Pinpoint the cell where the given text exists, returning its (x, y) midpoint coordinate. 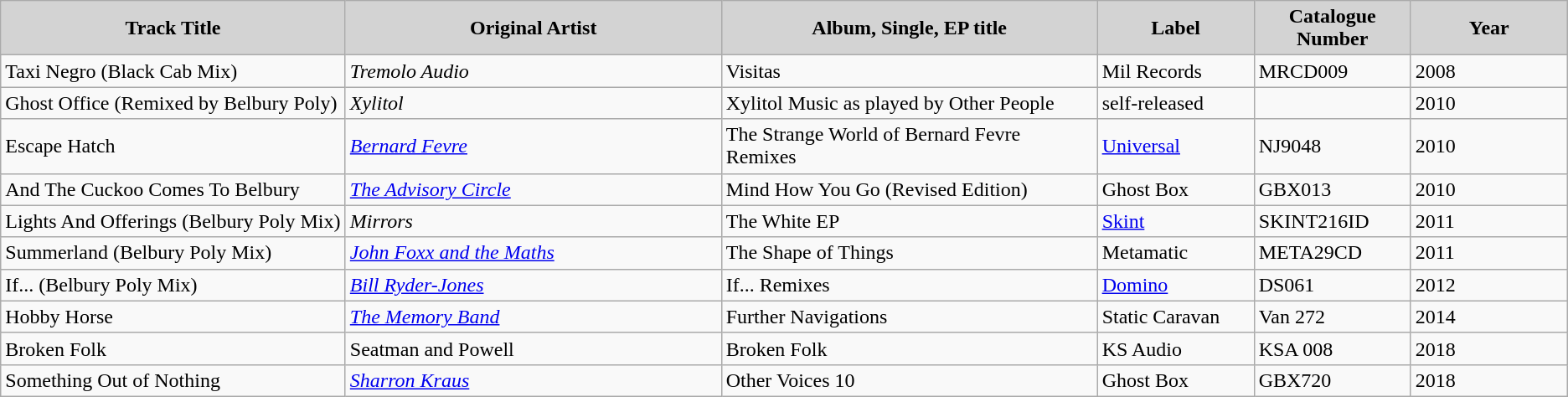
The Advisory Circle (533, 189)
The White EP (910, 221)
Domino (1176, 285)
2012 (1489, 285)
Sharron Kraus (533, 380)
Seatman and Powell (533, 348)
Original Artist (533, 28)
2014 (1489, 317)
KS Audio (1176, 348)
John Foxx and the Maths (533, 253)
If... (Belbury Poly Mix) (173, 285)
self-released (1176, 103)
Label (1176, 28)
Track Title (173, 28)
Mil Records (1176, 71)
If... Remixes (910, 285)
MRCD009 (1332, 71)
GBX013 (1332, 189)
Universal (1176, 146)
Hobby Horse (173, 317)
Catalogue Number (1332, 28)
GBX720 (1332, 380)
2008 (1489, 71)
The Shape of Things (910, 253)
Visitas (910, 71)
Album, Single, EP title (910, 28)
Bill Ryder-Jones (533, 285)
The Strange World of Bernard Fevre Remixes (910, 146)
Xylitol Music as played by Other People (910, 103)
Taxi Negro (Black Cab Mix) (173, 71)
META29CD (1332, 253)
Metamatic (1176, 253)
And The Cuckoo Comes To Belbury (173, 189)
NJ9048 (1332, 146)
Bernard Fevre (533, 146)
Tremolo Audio (533, 71)
DS061 (1332, 285)
KSA 008 (1332, 348)
Mirrors (533, 221)
Static Caravan (1176, 317)
Something Out of Nothing (173, 380)
Xylitol (533, 103)
Skint (1176, 221)
Further Navigations (910, 317)
Year (1489, 28)
Mind How You Go (Revised Edition) (910, 189)
Lights And Offerings (Belbury Poly Mix) (173, 221)
Van 272 (1332, 317)
Escape Hatch (173, 146)
The Memory Band (533, 317)
SKINT216ID (1332, 221)
Ghost Office (Remixed by Belbury Poly) (173, 103)
Summerland (Belbury Poly Mix) (173, 253)
Other Voices 10 (910, 380)
